Locate the cell with the specified text and output its [X, Y] center coordinate. 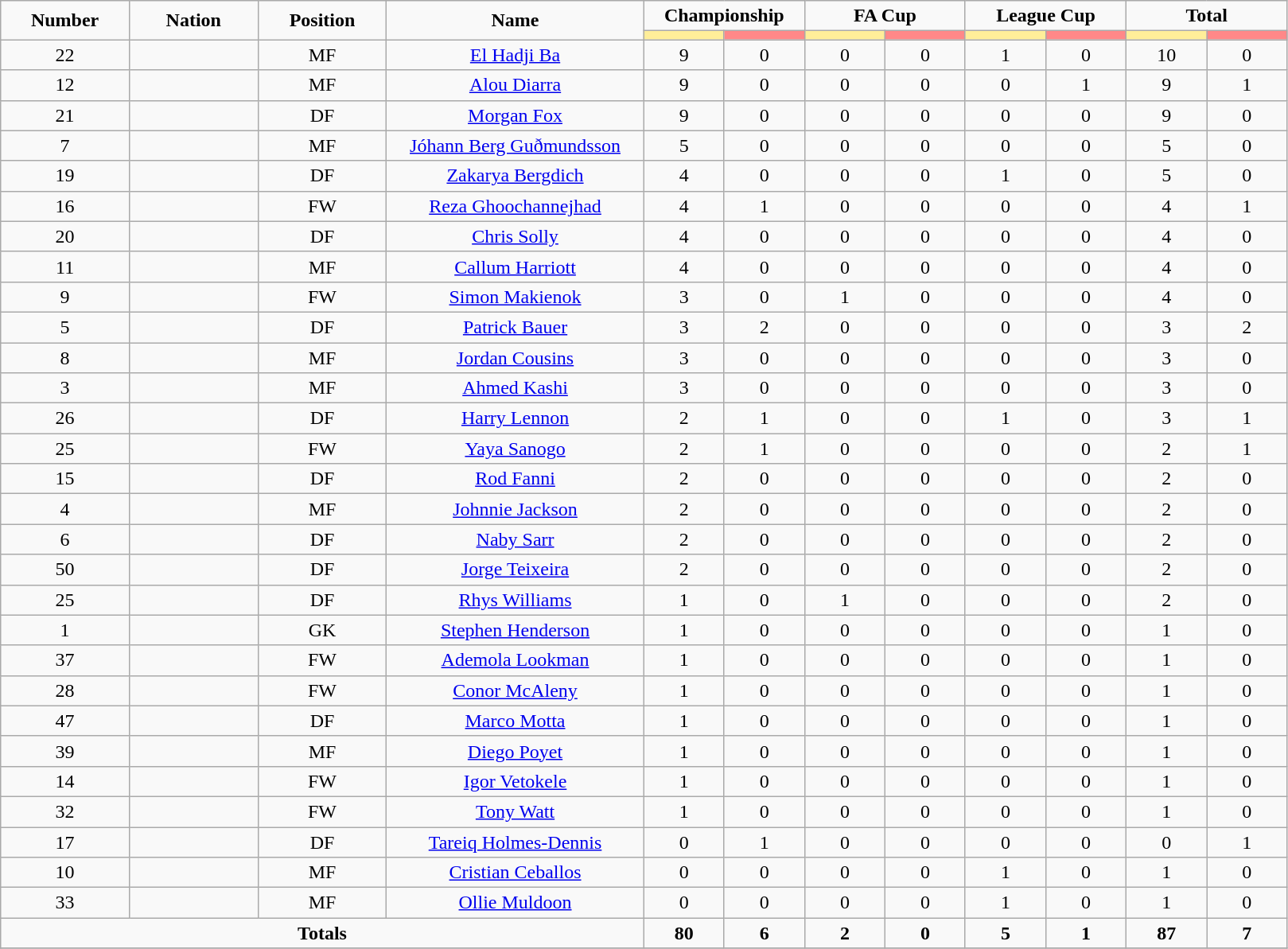
Zakarya Bergdich [516, 176]
Tareiq Holmes-Dennis [516, 842]
Igor Vetokele [516, 781]
Total [1207, 16]
Ahmed Kashi [516, 388]
26 [65, 418]
Reza Ghoochannejhad [516, 206]
Tony Watt [516, 811]
Chris Solly [516, 236]
Johnnie Jackson [516, 509]
16 [65, 206]
50 [65, 570]
14 [65, 781]
Ademola Lookman [516, 660]
37 [65, 660]
Ollie Muldoon [516, 903]
Jordan Cousins [516, 357]
Totals [322, 933]
Morgan Fox [516, 115]
Marco Motta [516, 721]
FA Cup [885, 16]
Jorge Teixeira [516, 570]
Rhys Williams [516, 600]
Simon Makienok [516, 297]
17 [65, 842]
Patrick Bauer [516, 327]
Cristian Ceballos [516, 873]
League Cup [1045, 16]
Rod Fanni [516, 479]
32 [65, 811]
Jóhann Berg Guðmundsson [516, 146]
Naby Sarr [516, 539]
19 [65, 176]
15 [65, 479]
Nation [193, 21]
Conor McAleny [516, 690]
Position [322, 21]
Championship [724, 16]
Stephen Henderson [516, 630]
39 [65, 751]
GK [322, 630]
8 [65, 357]
11 [65, 266]
Yaya Sanogo [516, 449]
28 [65, 690]
20 [65, 236]
Alou Diarra [516, 85]
Name [516, 21]
Harry Lennon [516, 418]
87 [1166, 933]
Callum Harriott [516, 266]
12 [65, 85]
21 [65, 115]
El Hadji Ba [516, 55]
80 [684, 933]
22 [65, 55]
Diego Poyet [516, 751]
33 [65, 903]
47 [65, 721]
Number [65, 21]
